From the cell containing the given text, extract its center point as (X, Y) coordinate. 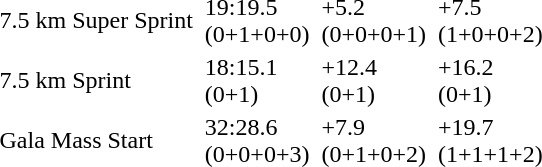
+12.4(0+1) (374, 80)
18:15.1(0+1) (257, 80)
